Return (X, Y) of the center of cell containing provided text 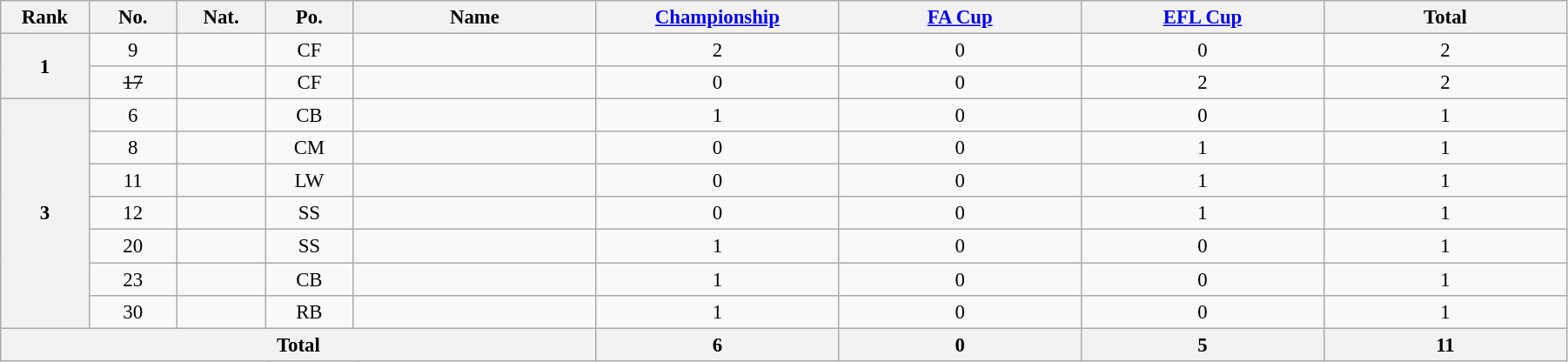
17 (132, 83)
Rank (45, 17)
9 (132, 50)
EFL Cup (1203, 17)
LW (310, 181)
30 (132, 312)
23 (132, 279)
20 (132, 246)
12 (132, 213)
8 (132, 148)
Name (475, 17)
Po. (310, 17)
RB (310, 312)
3 (45, 214)
FA Cup (961, 17)
Championship (717, 17)
Nat. (221, 17)
5 (1203, 345)
No. (132, 17)
CM (310, 148)
